Return the (x, y) coordinate for the center point of the cell that contains the specified text.  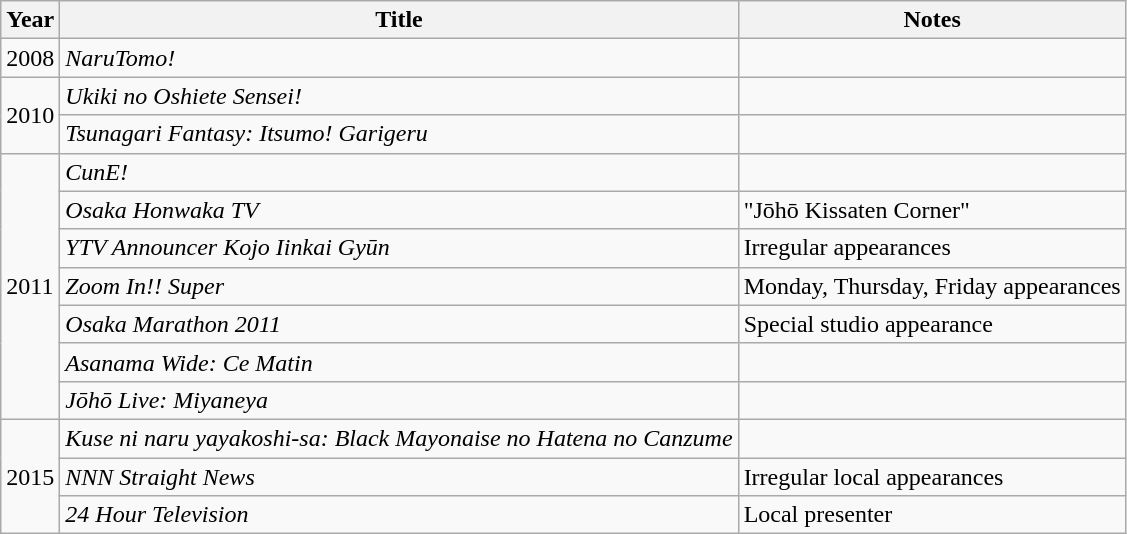
Kuse ni naru yayakoshi-sa: Black Mayonaise no Hatena no Canzume (399, 438)
24 Hour Television (399, 515)
Local presenter (932, 515)
Jōhō Live: Miyaneya (399, 400)
Tsunagari Fantasy: Itsumo! Garigeru (399, 134)
Zoom In!! Super (399, 286)
2010 (30, 115)
Monday, Thursday, Friday appearances (932, 286)
Osaka Marathon 2011 (399, 324)
YTV Announcer Kojo Iinkai Gyūn (399, 248)
Asanama Wide: Ce Matin (399, 362)
2011 (30, 286)
Ukiki no Oshiete Sensei! (399, 96)
Notes (932, 20)
Special studio appearance (932, 324)
Irregular local appearances (932, 477)
2008 (30, 58)
Title (399, 20)
CunE! (399, 172)
Year (30, 20)
NNN Straight News (399, 477)
"Jōhō Kissaten Corner" (932, 210)
Irregular appearances (932, 248)
NaruTomo! (399, 58)
2015 (30, 476)
Osaka Honwaka TV (399, 210)
